Scan for the cell matching the given text and deliver its (x, y) coordinate at center. 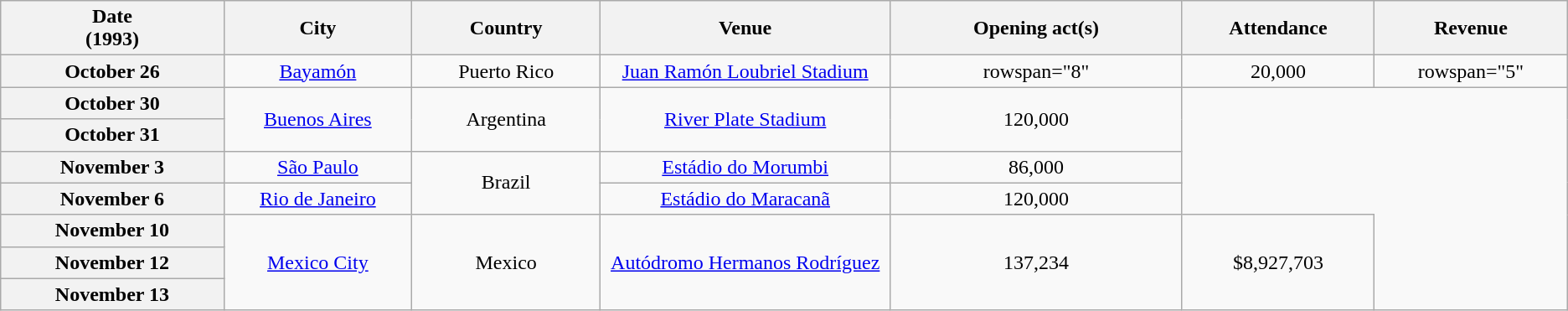
rowspan="5" (1471, 71)
Autódromo Hermanos Rodríguez (745, 262)
86,000 (1037, 167)
Puerto Rico (506, 71)
City (317, 29)
River Plate Stadium (745, 119)
Rio de Janeiro (317, 199)
October 30 (112, 103)
Mexico City (317, 262)
$8,927,703 (1278, 262)
Mexico (506, 262)
November 3 (112, 167)
Estádio do Maracanã (745, 199)
Estádio do Morumbi (745, 167)
Brazil (506, 183)
Venue (745, 29)
Date(1993) (112, 29)
Argentina (506, 119)
November 12 (112, 262)
20,000 (1278, 71)
São Paulo (317, 167)
October 26 (112, 71)
October 31 (112, 135)
Revenue (1471, 29)
Country (506, 29)
November 6 (112, 199)
Bayamón (317, 71)
November 10 (112, 231)
Attendance (1278, 29)
137,234 (1037, 262)
November 13 (112, 294)
Buenos Aires (317, 119)
Juan Ramón Loubriel Stadium (745, 71)
rowspan="8" (1037, 71)
Opening act(s) (1037, 29)
